Return the [X, Y] coordinate for the center point of the cell that contains the specified text.  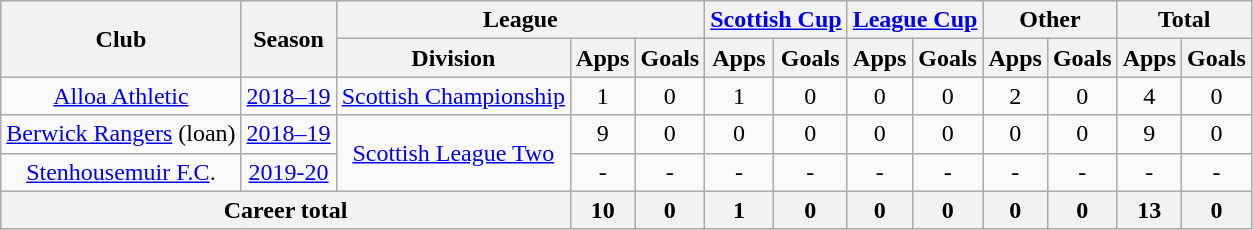
League [520, 20]
Scottish Championship [453, 96]
13 [1149, 210]
League Cup [915, 20]
Other [1050, 20]
Stenhousemuir F.C. [121, 172]
Berwick Rangers (loan) [121, 134]
Division [453, 58]
Total [1184, 20]
Club [121, 39]
Scottish Cup [776, 20]
Season [288, 39]
4 [1149, 96]
Scottish League Two [453, 153]
2 [1015, 96]
10 [603, 210]
Alloa Athletic [121, 96]
2019-20 [288, 172]
Career total [286, 210]
